Provide the (X, Y) coordinate of the cell's center where the given text is located.  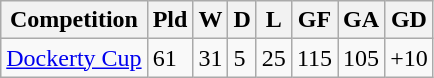
GA (362, 20)
L (274, 20)
D (242, 20)
GD (410, 20)
25 (274, 58)
115 (314, 58)
5 (242, 58)
Competition (74, 20)
GF (314, 20)
Dockerty Cup (74, 58)
31 (210, 58)
Pld (170, 20)
61 (170, 58)
+10 (410, 58)
105 (362, 58)
W (210, 20)
